Scan for the cell matching the given text and deliver its [x, y] coordinate at center. 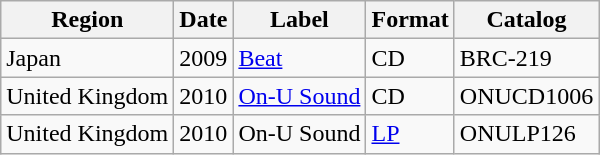
Japan [88, 58]
Date [204, 20]
Label [300, 20]
LP [410, 134]
ONULP126 [526, 134]
BRC-219 [526, 58]
Catalog [526, 20]
2009 [204, 58]
Region [88, 20]
Format [410, 20]
Beat [300, 58]
ONUCD1006 [526, 96]
